Provide the (x, y) coordinate of the cell's center where the given text is located.  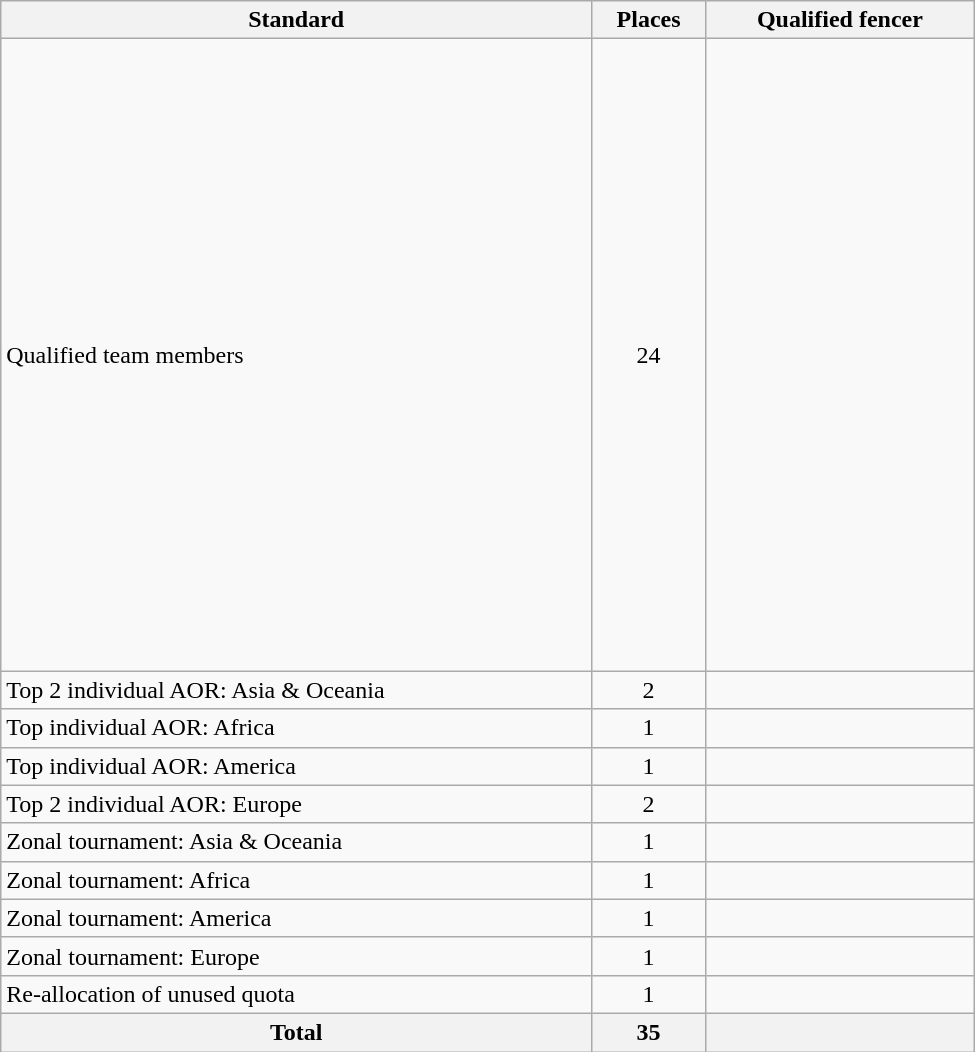
Qualified fencer (840, 20)
35 (649, 1032)
Qualified team members (296, 355)
Places (649, 20)
Top individual AOR: Africa (296, 728)
Total (296, 1032)
24 (649, 355)
Zonal tournament: Europe (296, 956)
Top 2 individual AOR: Europe (296, 804)
Top 2 individual AOR: Asia & Oceania (296, 690)
Top individual AOR: America (296, 766)
Standard (296, 20)
Zonal tournament: Asia & Oceania (296, 842)
Zonal tournament: America (296, 918)
Re-allocation of unused quota (296, 994)
Zonal tournament: Africa (296, 880)
